For the text-containing cell, return its midpoint in (X, Y) coordinate format. 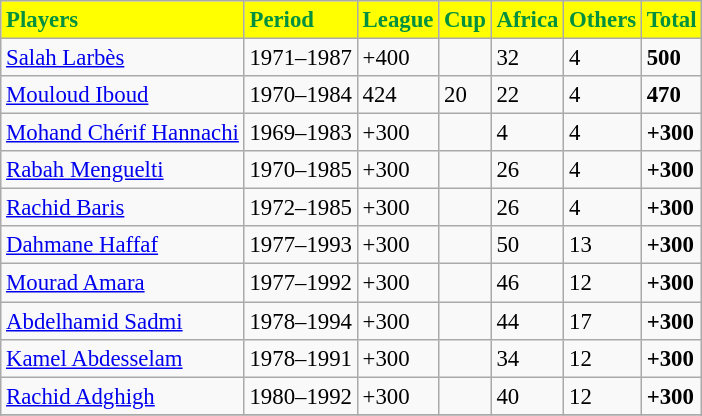
13 (603, 245)
20 (465, 95)
1978–1991 (300, 358)
1980–1992 (300, 396)
Africa (528, 20)
1970–1985 (300, 170)
32 (528, 58)
1978–1994 (300, 321)
Mourad Amara (122, 283)
34 (528, 358)
1969–1983 (300, 133)
League (398, 20)
1977–1993 (300, 245)
44 (528, 321)
500 (671, 58)
470 (671, 95)
Kamel Abdesselam (122, 358)
1970–1984 (300, 95)
Others (603, 20)
40 (528, 396)
1972–1985 (300, 208)
Mohand Chérif Hannachi (122, 133)
Rachid Baris (122, 208)
Players (122, 20)
Rachid Adghigh (122, 396)
Total (671, 20)
Abdelhamid Sadmi (122, 321)
17 (603, 321)
1977–1992 (300, 283)
50 (528, 245)
Salah Larbès (122, 58)
Cup (465, 20)
Rabah Menguelti (122, 170)
46 (528, 283)
Dahmane Haffaf (122, 245)
Mouloud Iboud (122, 95)
1971–1987 (300, 58)
424 (398, 95)
Period (300, 20)
22 (528, 95)
+400 (398, 58)
